Extract the [x, y] coordinate from the center of the cell holding the provided text.  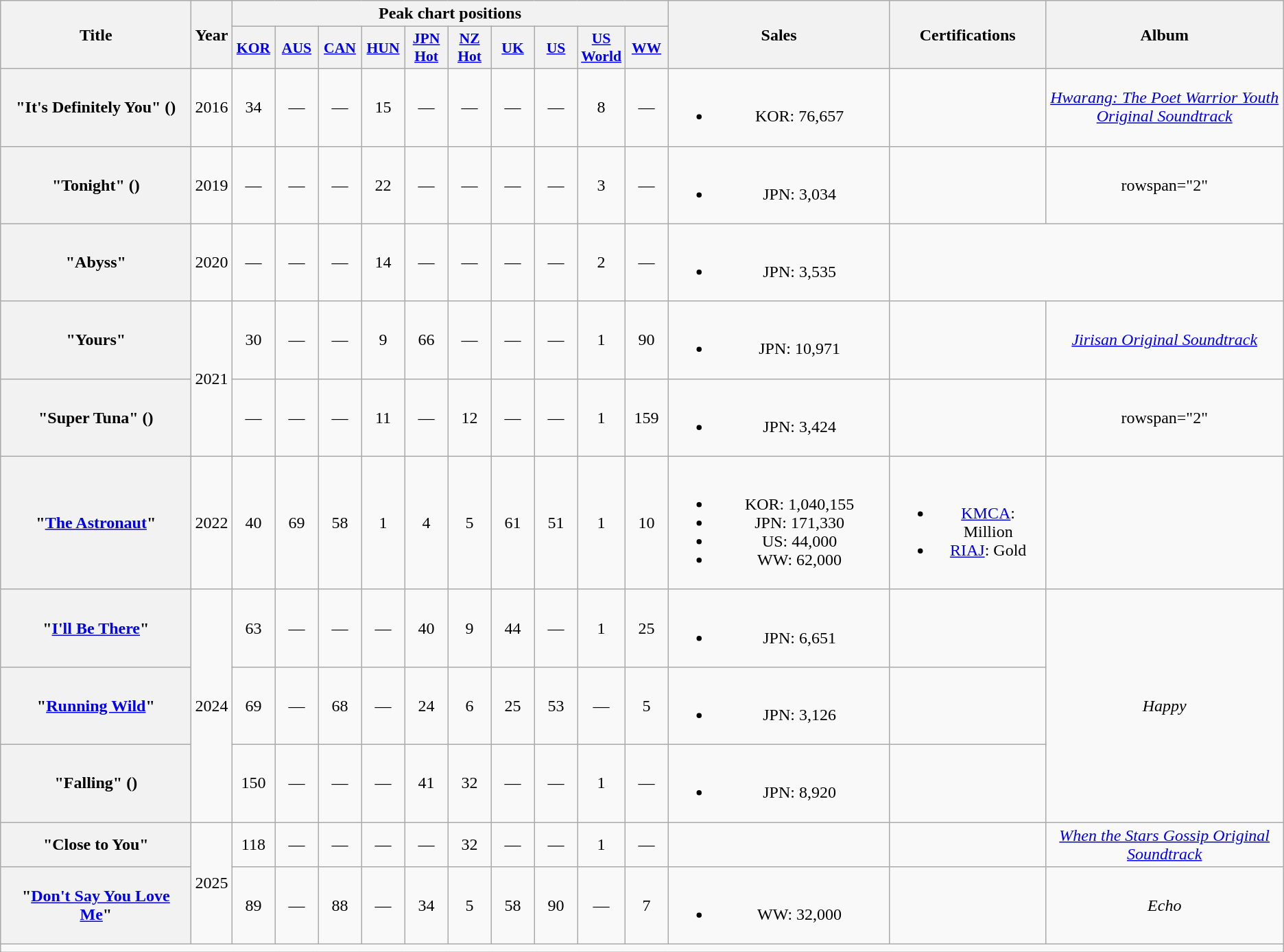
WW: 32,000 [779, 905]
KOR: 1,040,155 JPN: 171,330US: 44,000 WW: 62,000 [779, 523]
8 [601, 107]
Echo [1165, 905]
"Close to You" [96, 844]
"Super Tuna" () [96, 417]
4 [427, 523]
89 [254, 905]
Happy [1165, 705]
66 [427, 340]
"The Astronaut" [96, 523]
2016 [211, 107]
Jirisan Original Soundtrack [1165, 340]
Title [96, 34]
JPN Hot [427, 48]
63 [254, 628]
88 [340, 905]
"Don't Say You Love Me" [96, 905]
KOR: 76,657 [779, 107]
CAN [340, 48]
41 [427, 783]
NZHot [469, 48]
US World [601, 48]
12 [469, 417]
"Running Wild" [96, 705]
"Abyss" [96, 262]
AUS [296, 48]
When the Stars Gossip Original Soundtrack [1165, 844]
KMCA: Million RIAJ: Gold [967, 523]
JPN: 6,651 [779, 628]
150 [254, 783]
15 [383, 107]
51 [556, 523]
Year [211, 34]
JPN: 10,971 [779, 340]
14 [383, 262]
7 [646, 905]
53 [556, 705]
2 [601, 262]
44 [513, 628]
Album [1165, 34]
68 [340, 705]
UK [513, 48]
2021 [211, 379]
24 [427, 705]
11 [383, 417]
"Yours" [96, 340]
2020 [211, 262]
Hwarang: The Poet Warrior Youth Original Soundtrack [1165, 107]
KOR [254, 48]
HUN [383, 48]
"Tonight" () [96, 185]
"It's Definitely You" () [96, 107]
US [556, 48]
"Falling" () [96, 783]
2025 [211, 883]
118 [254, 844]
JPN: 3,126 [779, 705]
JPN: 3,424 [779, 417]
JPN: 3,034 [779, 185]
JPN: 3,535 [779, 262]
159 [646, 417]
2024 [211, 705]
2019 [211, 185]
JPN: 8,920 [779, 783]
Certifications [967, 34]
10 [646, 523]
61 [513, 523]
3 [601, 185]
"I'll Be There" [96, 628]
2022 [211, 523]
Peak chart positions [450, 14]
Sales [779, 34]
22 [383, 185]
6 [469, 705]
30 [254, 340]
WW [646, 48]
